Return [x, y] of the center of cell containing provided text 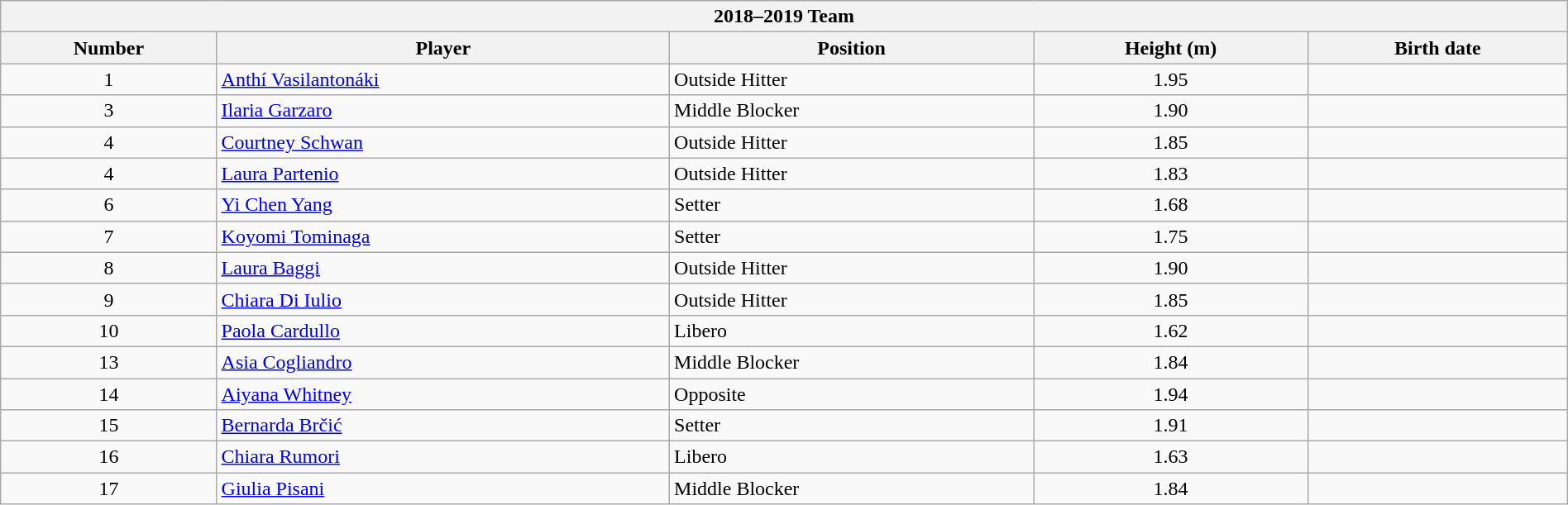
Height (m) [1171, 48]
13 [109, 362]
Opposite [852, 394]
Player [443, 48]
Courtney Schwan [443, 142]
17 [109, 488]
3 [109, 111]
6 [109, 205]
1.63 [1171, 457]
1 [109, 79]
Chiara Di Iulio [443, 299]
Laura Baggi [443, 268]
1.68 [1171, 205]
Giulia Pisani [443, 488]
2018–2019 Team [784, 17]
Chiara Rumori [443, 457]
14 [109, 394]
15 [109, 426]
Asia Cogliandro [443, 362]
9 [109, 299]
Laura Partenio [443, 174]
1.94 [1171, 394]
Bernarda Brčić [443, 426]
1.75 [1171, 236]
1.95 [1171, 79]
Koyomi Tominaga [443, 236]
1.83 [1171, 174]
Ilaria Garzaro [443, 111]
1.91 [1171, 426]
7 [109, 236]
Aiyana Whitney [443, 394]
Birth date [1437, 48]
Number [109, 48]
Paola Cardullo [443, 331]
16 [109, 457]
10 [109, 331]
8 [109, 268]
1.62 [1171, 331]
Yi Chen Yang [443, 205]
Anthí Vasilantonáki [443, 79]
Position [852, 48]
